Pinpoint the cell where the given text exists, returning its (x, y) midpoint coordinate. 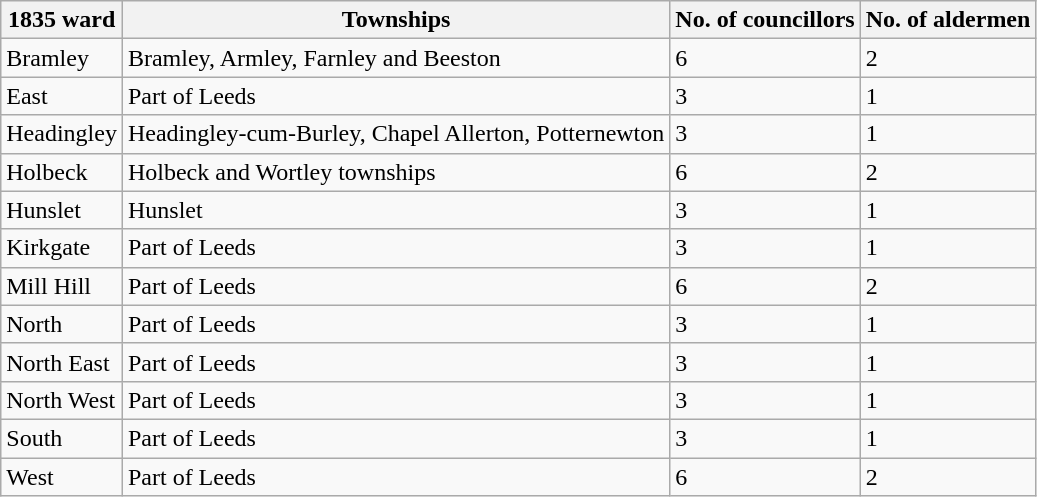
West (62, 477)
North East (62, 362)
Kirkgate (62, 248)
Bramley (62, 58)
No. of aldermen (948, 20)
Headingley-cum-Burley, Chapel Allerton, Potternewton (396, 134)
Townships (396, 20)
Mill Hill (62, 286)
North West (62, 400)
No. of councillors (765, 20)
Holbeck and Wortley townships (396, 172)
Holbeck (62, 172)
East (62, 96)
Bramley, Armley, Farnley and Beeston (396, 58)
Headingley (62, 134)
South (62, 438)
North (62, 324)
1835 ward (62, 20)
